Determine the (X, Y) coordinate at the center of the cell enclosing the given text.  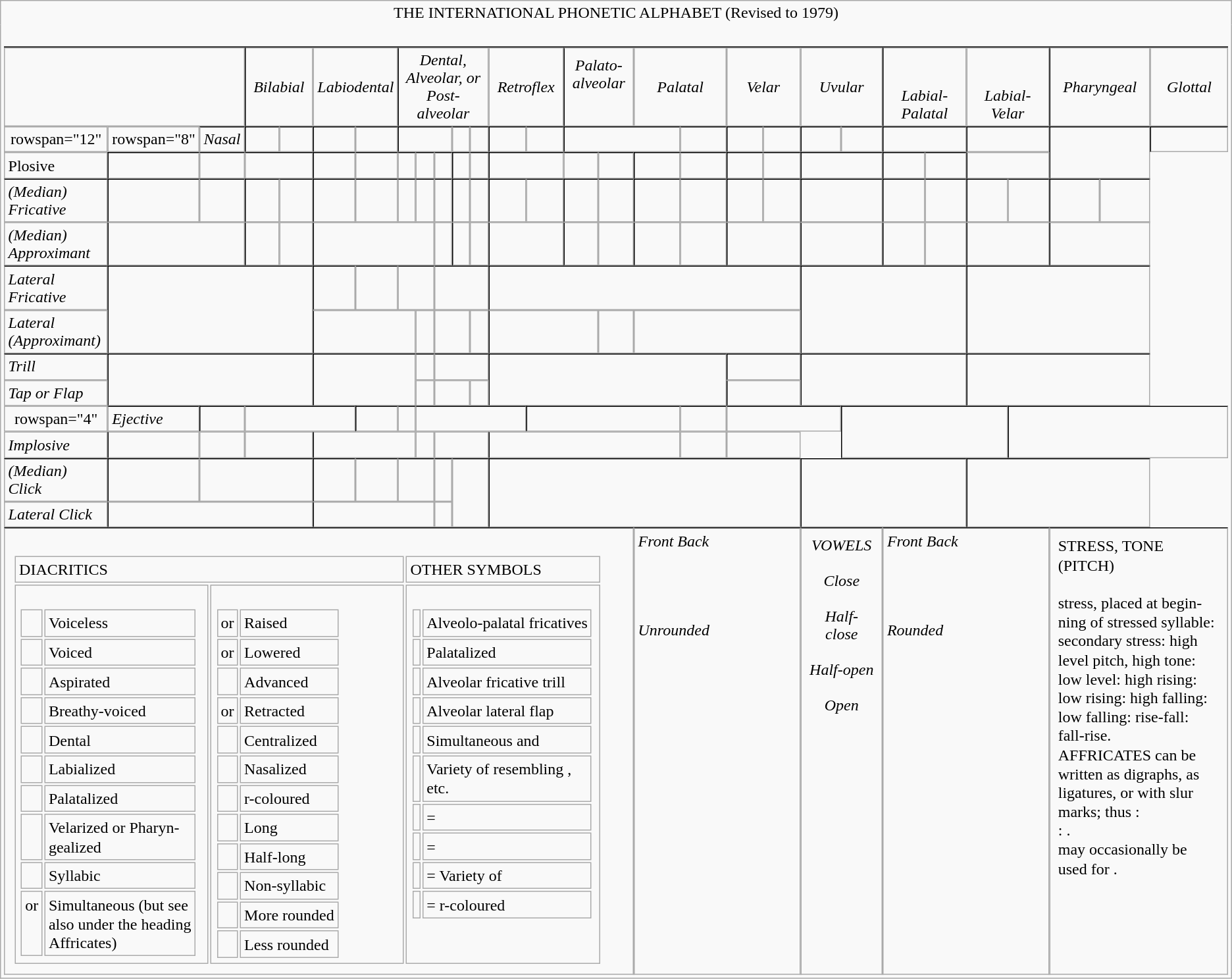
Labiodental (355, 87)
Lowered (290, 652)
Ejective (154, 419)
Retracted (290, 711)
Nasalized (290, 769)
= r-coloured (507, 905)
Implosive (56, 445)
Tap or Flap (56, 393)
Dental (120, 740)
Advanced (290, 681)
Pharyngeal (1100, 87)
Velar (763, 87)
Syllabic (120, 876)
Half-long (290, 857)
Palatal (680, 87)
Simultaneous (but see also under the heading Affricates) (120, 924)
Glottal (1189, 87)
Raised (290, 623)
Non-syllabic (290, 886)
Less rounded (290, 944)
Nasal (222, 140)
Labial-Velar (1008, 87)
OTHER SYMBOLS (503, 569)
Trill (56, 367)
Uvular (842, 87)
Long (290, 827)
Voiceless (120, 623)
More rounded (290, 915)
VOWELS Close Half-close Half-open Open (842, 752)
Plosive (56, 165)
(Median) Fricative (56, 200)
Velarized or Pharyn-gealized (120, 837)
Retroflex (526, 87)
Breathy-voiced (120, 711)
Alveolo-palatal fricatives (507, 623)
Alveolar lateral flap (507, 711)
(Median) Approximant (56, 245)
Simultaneous and (507, 740)
Lateral Fricative (56, 288)
Alveolar fricative trill (507, 681)
rowspan="4" (56, 419)
Centralized (290, 740)
Dental, Alveolar, or Post-alveolar (444, 87)
(Median) Click (56, 481)
Voiced (120, 652)
Variety of resembling , etc. (507, 779)
Bilabial (279, 87)
Lateral Click (56, 515)
Lateral (Approximant) (56, 332)
DIACRITICS (209, 569)
Palato-alveolar (599, 87)
Aspirated (120, 681)
= Variety of (507, 876)
or Raised or Lowered Advanced or Retracted Centralized Nasalized r-coloured Long Half-long Non-syllabic More rounded Less rounded (307, 774)
Front Back Rounded (966, 752)
rowspan="12" (56, 140)
r-coloured (290, 798)
Labialized (120, 769)
rowspan="8" (154, 140)
THE INTERNATIONAL PHONETIC ALPHABET (Revised to 1979) (616, 13)
Labial-Palatal (925, 87)
Front Back Unrounded (717, 752)
